Identify which cell holds the provided text, then report its (x, y) central coordinate. 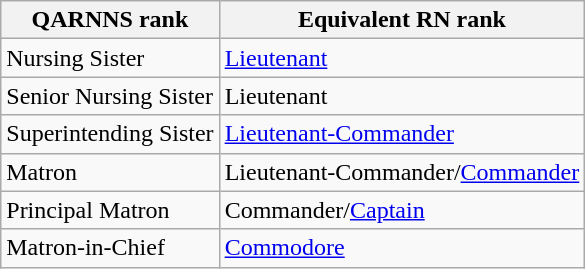
QARNNS rank (110, 20)
Matron-in-Chief (110, 248)
Commander/Captain (402, 210)
Equivalent RN rank (402, 20)
Senior Nursing Sister (110, 96)
Matron (110, 172)
Nursing Sister (110, 58)
Principal Matron (110, 210)
Lieutenant-Commander/Commander (402, 172)
Commodore (402, 248)
Lieutenant-Commander (402, 134)
Superintending Sister (110, 134)
